From the cell containing the given text, extract its center point as [x, y] coordinate. 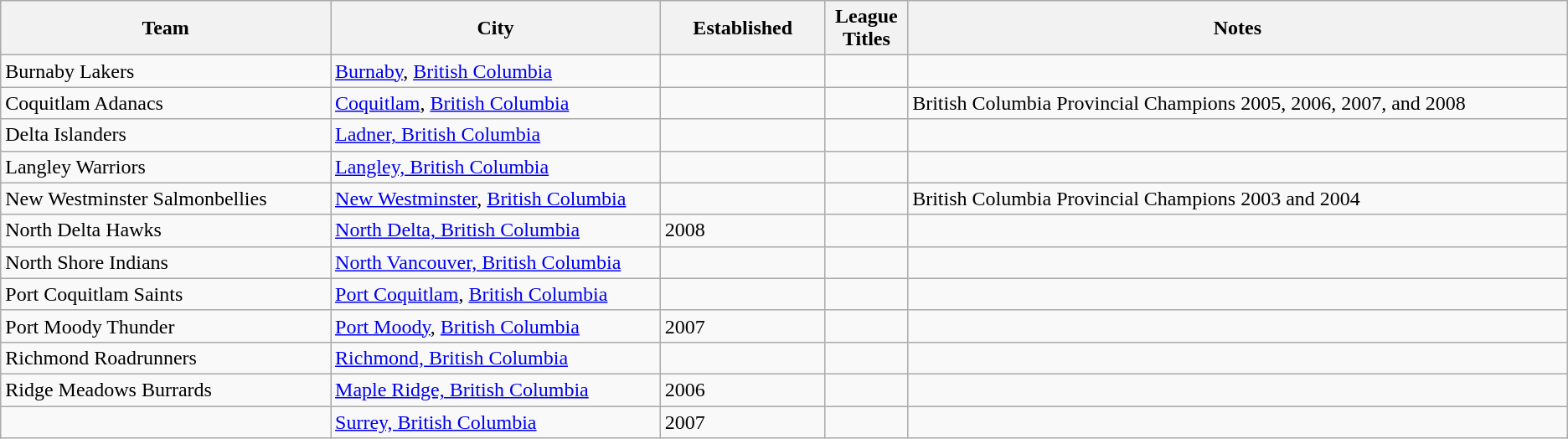
Delta Islanders [166, 135]
Port Moody Thunder [166, 326]
North Vancouver, British Columbia [496, 262]
Surrey, British Columbia [496, 421]
Coquitlam, British Columbia [496, 103]
Richmond Roadrunners [166, 358]
British Columbia Provincial Champions 2003 and 2004 [1238, 199]
Port Moody, British Columbia [496, 326]
Port Coquitlam Saints [166, 294]
Ridge Meadows Burrards [166, 390]
Port Coquitlam, British Columbia [496, 294]
North Delta, British Columbia [496, 230]
City [496, 28]
British Columbia Provincial Champions 2005, 2006, 2007, and 2008 [1238, 103]
2006 [742, 390]
Langley, British Columbia [496, 167]
Richmond, British Columbia [496, 358]
Ladner, British Columbia [496, 135]
Maple Ridge, British Columbia [496, 390]
Established [742, 28]
Coquitlam Adanacs [166, 103]
Notes [1238, 28]
Burnaby, British Columbia [496, 71]
New Westminster Salmonbellies [166, 199]
2008 [742, 230]
Team [166, 28]
Burnaby Lakers [166, 71]
Langley Warriors [166, 167]
North Delta Hawks [166, 230]
New Westminster, British Columbia [496, 199]
North Shore Indians [166, 262]
League Titles [866, 28]
